Determine the [X, Y] coordinate at the center of the cell enclosing the given text.  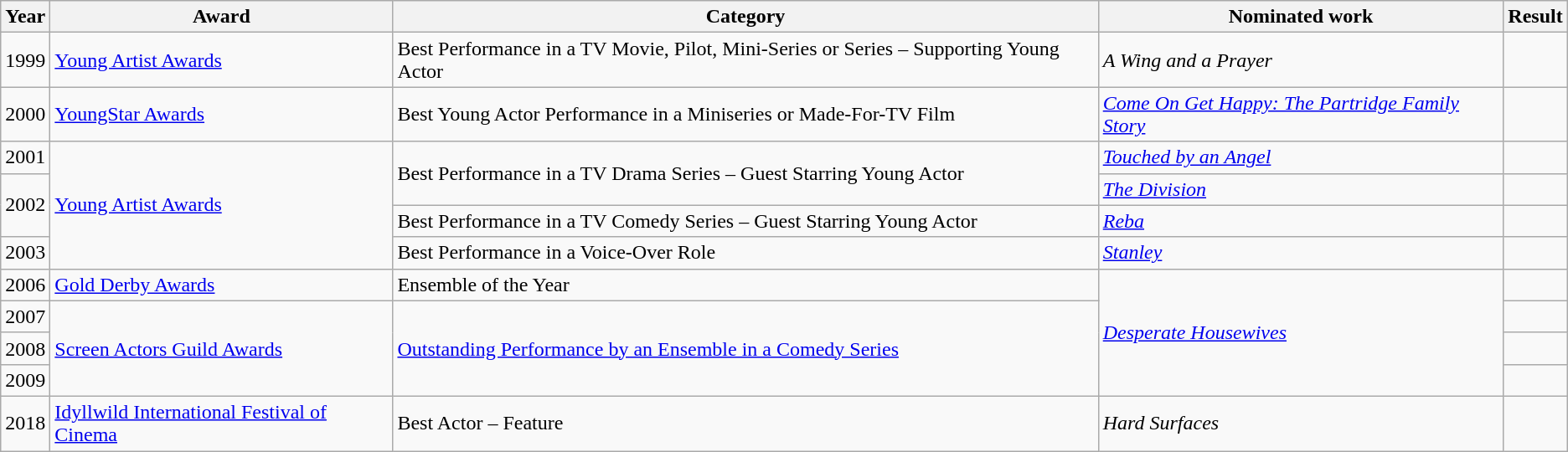
2002 [25, 205]
Reba [1301, 221]
Gold Derby Awards [221, 285]
2007 [25, 316]
2008 [25, 348]
Result [1535, 17]
1999 [25, 60]
Touched by an Angel [1301, 157]
Come On Get Happy: The Partridge Family Story [1301, 114]
2003 [25, 253]
Award [221, 17]
Idyllwild International Festival of Cinema [221, 424]
A Wing and a Prayer [1301, 60]
Best Young Actor Performance in a Miniseries or Made-For-TV Film [745, 114]
2018 [25, 424]
2001 [25, 157]
Best Performance in a TV Drama Series – Guest Starring Young Actor [745, 173]
Best Performance in a TV Movie, Pilot, Mini-Series or Series – Supporting Young Actor [745, 60]
Ensemble of the Year [745, 285]
Category [745, 17]
Stanley [1301, 253]
2000 [25, 114]
Nominated work [1301, 17]
Screen Actors Guild Awards [221, 348]
Best Performance in a TV Comedy Series – Guest Starring Young Actor [745, 221]
2009 [25, 380]
Hard Surfaces [1301, 424]
Year [25, 17]
Outstanding Performance by an Ensemble in a Comedy Series [745, 348]
YoungStar Awards [221, 114]
Desperate Housewives [1301, 332]
2006 [25, 285]
The Division [1301, 189]
Best Actor – Feature [745, 424]
Best Performance in a Voice-Over Role [745, 253]
